Scan for the cell matching the given text and deliver its [x, y] coordinate at center. 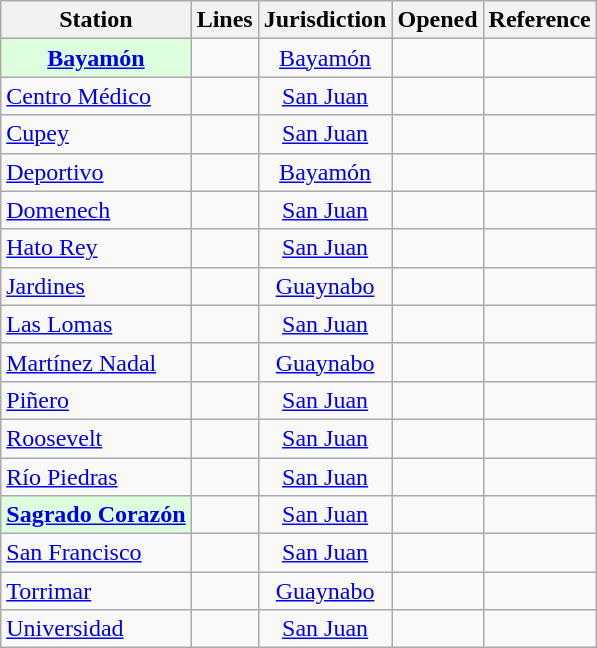
Opened [438, 20]
Centro Médico [96, 96]
Deportivo [96, 172]
Jurisdiction [325, 20]
Las Lomas [96, 324]
Piñero [96, 400]
Domenech [96, 210]
Cupey [96, 134]
Hato Rey [96, 248]
San Francisco [96, 553]
Roosevelt [96, 438]
Martínez Nadal [96, 362]
Sagrado Corazón [96, 515]
Station [96, 20]
Lines [224, 20]
Universidad [96, 629]
Río Piedras [96, 477]
Torrimar [96, 591]
Jardines [96, 286]
Reference [540, 20]
